Detect which cell encompasses the target text, then output its (x, y) center coordinate. 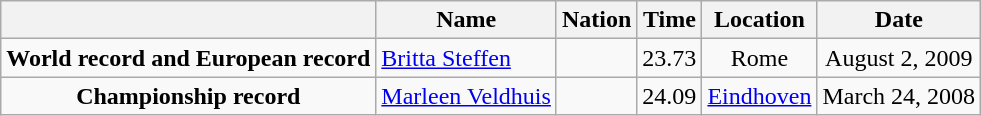
Date (899, 20)
Name (466, 20)
Time (670, 20)
World record and European record (188, 58)
Rome (760, 58)
Nation (596, 20)
Location (760, 20)
Britta Steffen (466, 58)
23.73 (670, 58)
Marleen Veldhuis (466, 96)
August 2, 2009 (899, 58)
Eindhoven (760, 96)
24.09 (670, 96)
March 24, 2008 (899, 96)
Championship record (188, 96)
